Scan for the cell matching the given text and deliver its (x, y) coordinate at center. 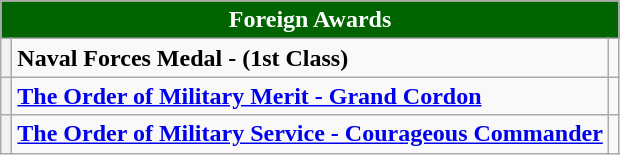
Naval Forces Medal - (1st Class) (310, 58)
Foreign Awards (310, 20)
The Order of Military Service - Courageous Commander (310, 134)
The Order of Military Merit - Grand Cordon (310, 96)
